Pinpoint the cell where the given text exists, returning its [x, y] midpoint coordinate. 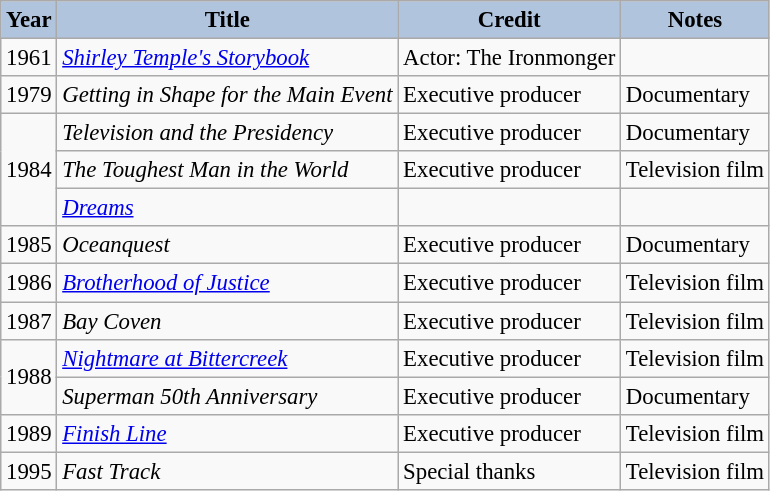
1995 [29, 471]
Getting in Shape for the Main Event [228, 95]
1979 [29, 95]
Special thanks [510, 471]
Oceanquest [228, 245]
1988 [29, 376]
Finish Line [228, 433]
Superman 50th Anniversary [228, 396]
1984 [29, 170]
Fast Track [228, 471]
Television and the Presidency [228, 133]
Shirley Temple's Storybook [228, 58]
The Toughest Man in the World [228, 170]
1986 [29, 283]
Brotherhood of Justice [228, 283]
Actor: The Ironmonger [510, 58]
1987 [29, 321]
Credit [510, 20]
Bay Coven [228, 321]
Notes [696, 20]
1961 [29, 58]
1989 [29, 433]
Nightmare at Bittercreek [228, 358]
1985 [29, 245]
Title [228, 20]
Dreams [228, 208]
Year [29, 20]
